Identify which cell holds the provided text, then report its [x, y] central coordinate. 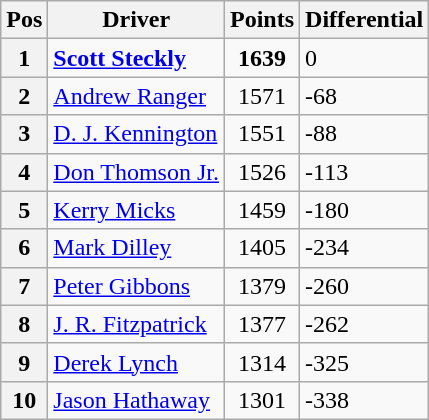
1551 [262, 134]
0 [364, 58]
1571 [262, 96]
-113 [364, 172]
7 [24, 286]
Differential [364, 20]
1301 [262, 400]
Mark Dilley [136, 248]
-338 [364, 400]
Pos [24, 20]
J. R. Fitzpatrick [136, 324]
1379 [262, 286]
Andrew Ranger [136, 96]
Points [262, 20]
Scott Steckly [136, 58]
-325 [364, 362]
Jason Hathaway [136, 400]
5 [24, 210]
3 [24, 134]
Don Thomson Jr. [136, 172]
2 [24, 96]
Derek Lynch [136, 362]
1639 [262, 58]
-234 [364, 248]
1 [24, 58]
1314 [262, 362]
4 [24, 172]
6 [24, 248]
1377 [262, 324]
10 [24, 400]
-68 [364, 96]
9 [24, 362]
-180 [364, 210]
-88 [364, 134]
8 [24, 324]
Kerry Micks [136, 210]
-262 [364, 324]
1405 [262, 248]
-260 [364, 286]
Driver [136, 20]
D. J. Kennington [136, 134]
Peter Gibbons [136, 286]
1459 [262, 210]
1526 [262, 172]
